Return (X, Y) of the center of cell containing provided text 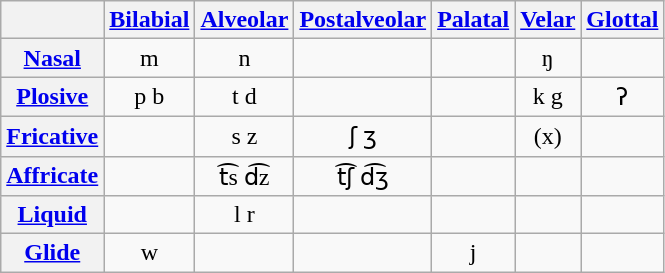
Glide (52, 253)
Plosive (52, 97)
l r (244, 215)
s z (244, 136)
k g (548, 97)
Palatal (474, 20)
ʔ (622, 97)
Glottal (622, 20)
ʃ ʒ (363, 136)
t͡s d͡z (244, 176)
m (150, 58)
t͡ʃ d͡ʒ (363, 176)
w (150, 253)
Nasal (52, 58)
j (474, 253)
Bilabial (150, 20)
t d (244, 97)
n (244, 58)
p b (150, 97)
Velar (548, 20)
(x) (548, 136)
ŋ (548, 58)
Affricate (52, 176)
Alveolar (244, 20)
Postalveolar (363, 20)
Liquid (52, 215)
Fricative (52, 136)
